Provide the (x, y) coordinate of the cell's center where the given text is located.  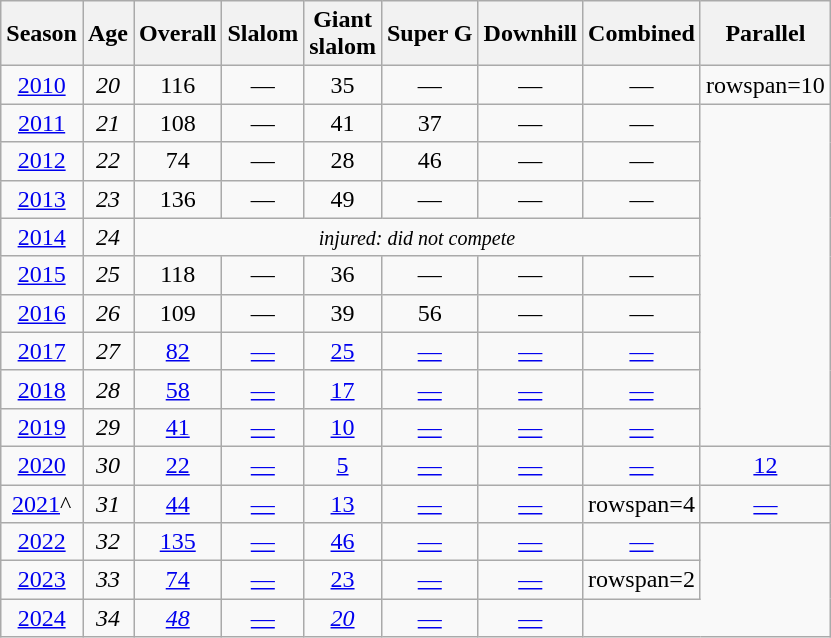
2014 (42, 237)
Downhill (530, 34)
10 (343, 427)
109 (178, 313)
36 (343, 275)
2020 (42, 465)
Giantslalom (343, 34)
rowspan=4 (642, 503)
56 (430, 313)
29 (108, 427)
116 (178, 85)
5 (343, 465)
108 (178, 123)
2024 (42, 618)
2016 (42, 313)
21 (108, 123)
2021^ (42, 503)
26 (108, 313)
13 (343, 503)
39 (343, 313)
Season (42, 34)
27 (108, 351)
35 (343, 85)
32 (108, 542)
17 (343, 389)
rowspan=2 (642, 580)
2015 (42, 275)
injured: did not compete (418, 237)
34 (108, 618)
2023 (42, 580)
58 (178, 389)
Parallel (765, 34)
118 (178, 275)
49 (343, 199)
37 (430, 123)
31 (108, 503)
2012 (42, 161)
Overall (178, 34)
136 (178, 199)
135 (178, 542)
2011 (42, 123)
Age (108, 34)
Super G (430, 34)
48 (178, 618)
2013 (42, 199)
82 (178, 351)
Slalom (263, 34)
44 (178, 503)
24 (108, 237)
Combined (642, 34)
rowspan=10 (765, 85)
2018 (42, 389)
2010 (42, 85)
33 (108, 580)
2019 (42, 427)
2017 (42, 351)
12 (765, 465)
30 (108, 465)
2022 (42, 542)
